Identify which cell holds the provided text, then report its (X, Y) central coordinate. 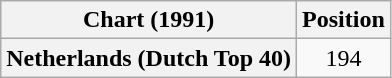
Netherlands (Dutch Top 40) (149, 58)
Position (344, 20)
Chart (1991) (149, 20)
194 (344, 58)
